Pinpoint the cell where the given text exists, returning its (x, y) midpoint coordinate. 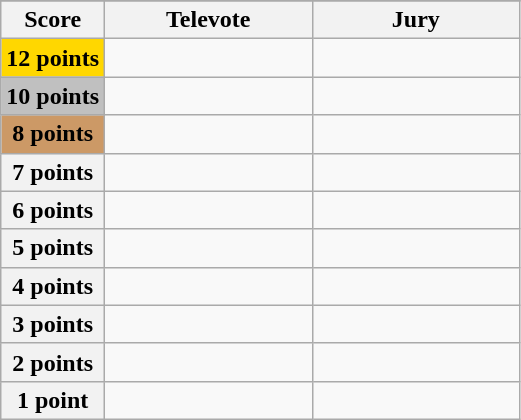
8 points (53, 134)
4 points (53, 286)
6 points (53, 210)
Televote (209, 20)
Score (53, 20)
1 point (53, 400)
10 points (53, 96)
12 points (53, 58)
5 points (53, 248)
7 points (53, 172)
Jury (416, 20)
3 points (53, 324)
2 points (53, 362)
